Pinpoint the cell where the given text exists, returning its (X, Y) midpoint coordinate. 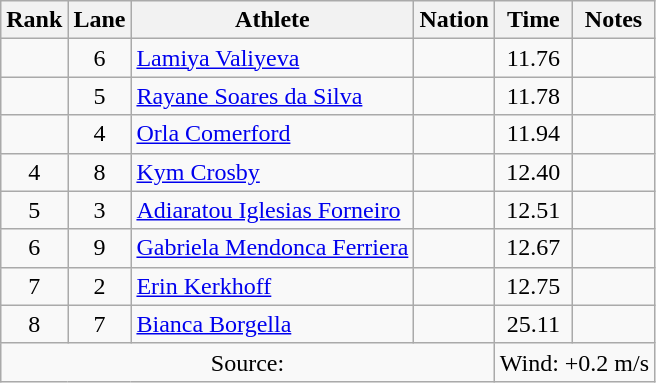
Orla Comerford (272, 134)
12.75 (533, 286)
3 (100, 210)
12.51 (533, 210)
Gabriela Mendonca Ferriera (272, 248)
12.67 (533, 248)
Lane (100, 20)
Athlete (272, 20)
Bianca Borgella (272, 324)
Wind: +0.2 m/s (574, 362)
11.78 (533, 96)
9 (100, 248)
2 (100, 286)
Time (533, 20)
11.76 (533, 58)
Kym Crosby (272, 172)
11.94 (533, 134)
Rank (34, 20)
Notes (613, 20)
25.11 (533, 324)
Rayane Soares da Silva (272, 96)
Lamiya Valiyeva (272, 58)
Erin Kerkhoff (272, 286)
Adiaratou Iglesias Forneiro (272, 210)
Nation (454, 20)
Source: (248, 362)
12.40 (533, 172)
